Identify which cell holds the provided text, then report its [x, y] central coordinate. 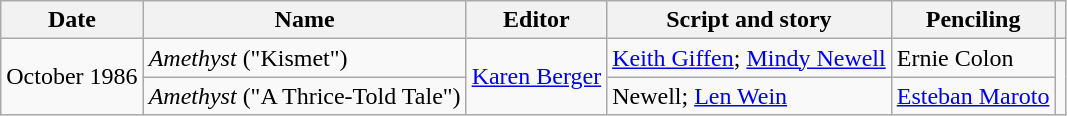
Amethyst ("A Thrice-Told Tale") [304, 96]
Script and story [750, 20]
Penciling [973, 20]
Editor [536, 20]
Amethyst ("Kismet") [304, 58]
Newell; Len Wein [750, 96]
October 1986 [72, 77]
Esteban Maroto [973, 96]
Karen Berger [536, 77]
Keith Giffen; Mindy Newell [750, 58]
Ernie Colon [973, 58]
Name [304, 20]
Date [72, 20]
